Determine the (X, Y) coordinate at the center of the cell enclosing the given text.  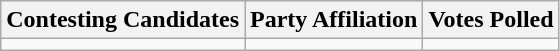
Party Affiliation (334, 20)
Contesting Candidates (123, 20)
Votes Polled (491, 20)
